For the text-containing cell, return its midpoint in [X, Y] coordinate format. 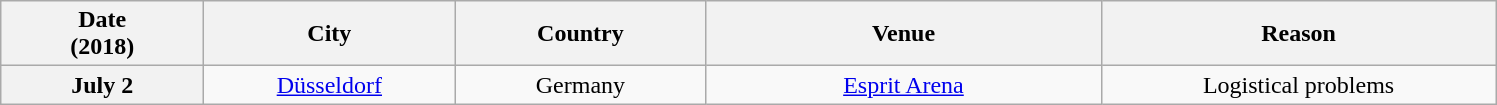
Venue [904, 34]
Reason [1298, 34]
Logistical problems [1298, 85]
July 2 [102, 85]
Düsseldorf [330, 85]
Date(2018) [102, 34]
City [330, 34]
Country [580, 34]
Germany [580, 85]
Esprit Arena [904, 85]
